Search for the cell housing the specified text and yield its (x, y) center coordinate. 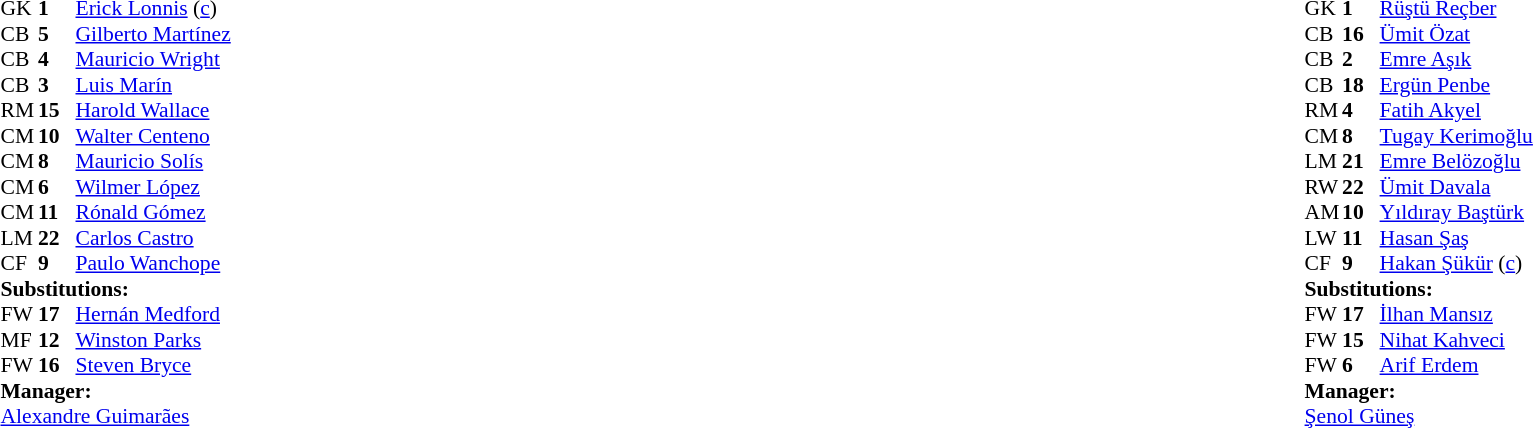
3 (57, 85)
Ümit Özat (1456, 34)
Steven Bryce (154, 365)
MF (19, 340)
Mauricio Solís (154, 161)
Ümit Davala (1456, 187)
Mauricio Wright (154, 59)
Yıldıray Baştürk (1456, 213)
Gilberto Martínez (154, 34)
Luis Marín (154, 85)
Carlos Castro (154, 238)
Hakan Şükür (c) (1456, 263)
RW (1324, 187)
Emre Belözoğlu (1456, 161)
AM (1324, 213)
Nihat Kahveci (1456, 340)
Hasan Şaş (1456, 238)
Walter Centeno (154, 136)
Paulo Wanchope (154, 263)
Harold Wallace (154, 111)
18 (1361, 85)
Ergün Penbe (1456, 85)
Tugay Kerimoğlu (1456, 136)
İlhan Mansız (1456, 315)
2 (1361, 59)
Rónald Gómez (154, 213)
Arif Erdem (1456, 365)
LW (1324, 238)
21 (1361, 161)
Fatih Akyel (1456, 111)
Emre Aşık (1456, 59)
5 (57, 34)
Hernán Medford (154, 315)
Wilmer López (154, 187)
Winston Parks (154, 340)
12 (57, 340)
